Pinpoint the cell where the given text exists, returning its (x, y) midpoint coordinate. 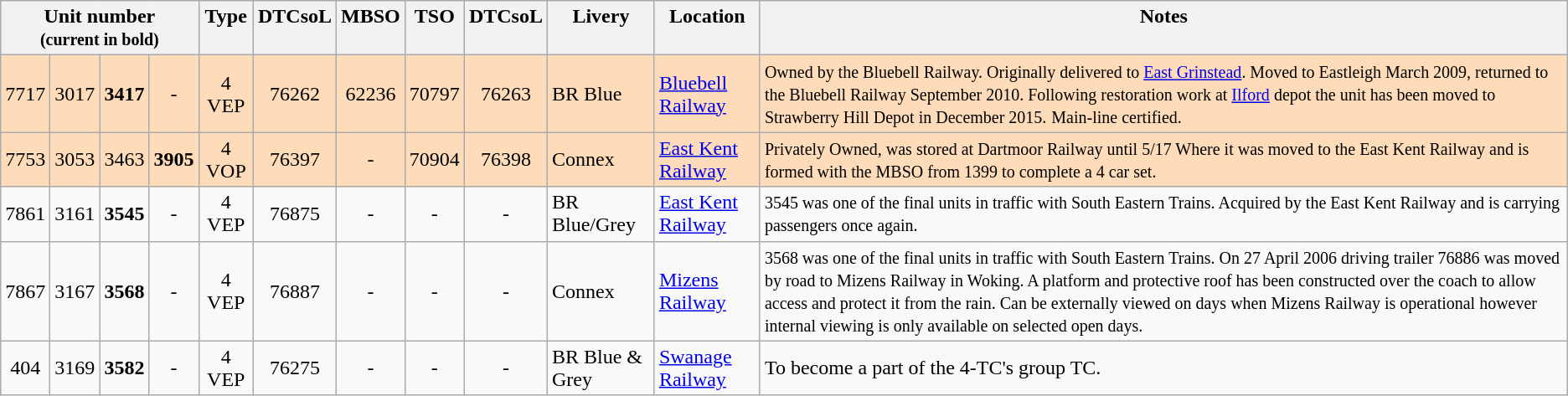
70797 (434, 94)
MBSO (371, 28)
Bluebell Railway (707, 94)
76397 (295, 159)
BR Blue (601, 94)
7861 (25, 214)
3545 was one of the final units in traffic with South Eastern Trains. Acquired by the East Kent Railway and is carrying passengers once again. (1163, 214)
76275 (295, 368)
Unit number (current in bold) (100, 28)
Notes (1163, 28)
404 (25, 368)
Swanage Railway (707, 368)
70904 (434, 159)
7717 (25, 94)
76887 (295, 291)
4 VOP (226, 159)
3017 (75, 94)
Location (707, 28)
3167 (75, 291)
62236 (371, 94)
76263 (506, 94)
To become a part of the 4-TC's group TC. (1163, 368)
TSO (434, 28)
Livery (601, 28)
3161 (75, 214)
7867 (25, 291)
3169 (75, 368)
Mizens Railway (707, 291)
3545 (124, 214)
BR Blue & Grey (601, 368)
76398 (506, 159)
BR Blue/Grey (601, 214)
3568 (124, 291)
Type (226, 28)
3582 (124, 368)
3053 (75, 159)
3417 (124, 94)
3905 (174, 159)
76262 (295, 94)
76875 (295, 214)
3463 (124, 159)
7753 (25, 159)
